Scan for the cell matching the given text and deliver its [x, y] coordinate at center. 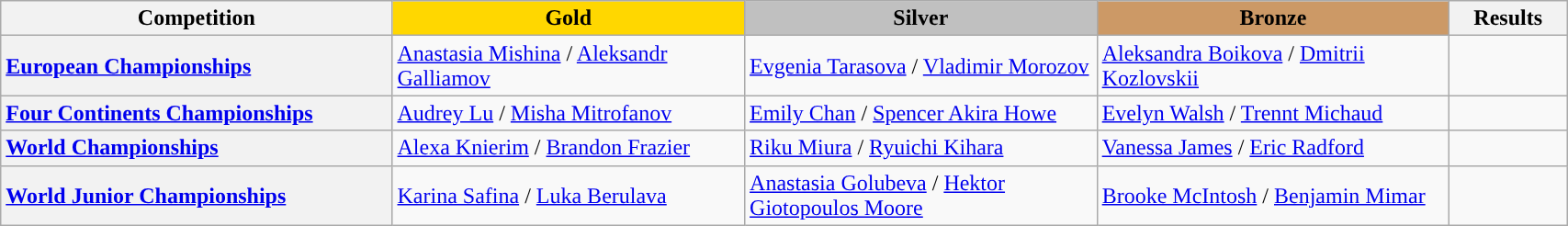
European Championships [197, 66]
Riku Miura / Ryuichi Kihara [921, 148]
Emily Chan / Spencer Akira Howe [921, 113]
World Championships [197, 148]
Evelyn Walsh / Trennt Michaud [1273, 113]
Competition [197, 18]
Audrey Lu / Misha Mitrofanov [569, 113]
Silver [921, 18]
Evgenia Tarasova / Vladimir Morozov [921, 66]
Aleksandra Boikova / Dmitrii Kozlovskii [1273, 66]
Four Continents Championships [197, 113]
Karina Safina / Luka Berulava [569, 195]
Bronze [1273, 18]
Anastasia Golubeva / Hektor Giotopoulos Moore [921, 195]
Alexa Knierim / Brandon Frazier [569, 148]
Anastasia Mishina / Aleksandr Galliamov [569, 66]
World Junior Championships [197, 195]
Vanessa James / Eric Radford [1273, 148]
Brooke McIntosh / Benjamin Mimar [1273, 195]
Results [1508, 18]
Gold [569, 18]
